From the cell containing the given text, extract its center point as (x, y) coordinate. 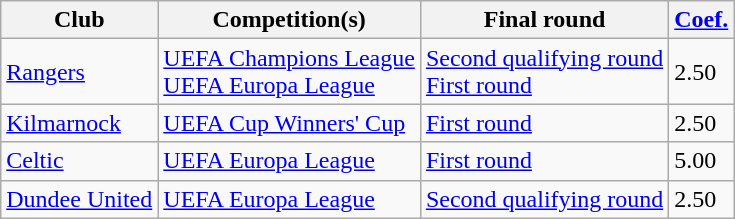
Rangers (80, 72)
Dundee United (80, 199)
Second qualifying round (544, 199)
Competition(s) (290, 20)
Final round (544, 20)
Celtic (80, 161)
Second qualifying round First round (544, 72)
Coef. (702, 20)
Kilmarnock (80, 123)
UEFA Champions League UEFA Europa League (290, 72)
Club (80, 20)
5.00 (702, 161)
UEFA Cup Winners' Cup (290, 123)
